Identify which cell holds the provided text, then report its [X, Y] central coordinate. 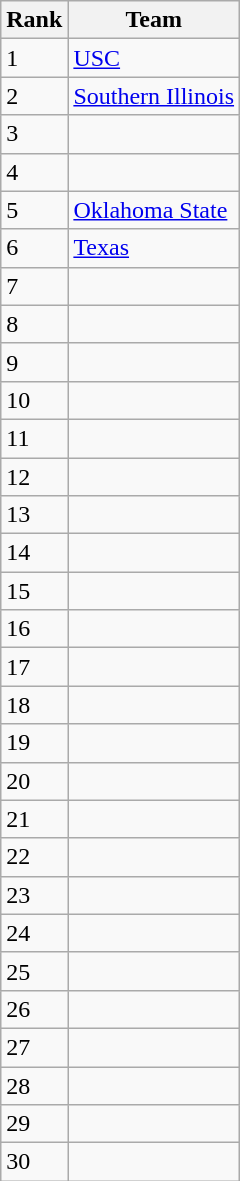
27 [34, 1047]
3 [34, 134]
26 [34, 1009]
USC [154, 58]
14 [34, 553]
2 [34, 96]
Rank [34, 20]
28 [34, 1085]
25 [34, 971]
11 [34, 438]
10 [34, 400]
24 [34, 933]
Southern Illinois [154, 96]
5 [34, 210]
29 [34, 1124]
Team [154, 20]
12 [34, 477]
21 [34, 819]
7 [34, 286]
18 [34, 705]
13 [34, 515]
20 [34, 781]
30 [34, 1162]
Texas [154, 248]
19 [34, 743]
4 [34, 172]
Oklahoma State [154, 210]
9 [34, 362]
22 [34, 857]
16 [34, 629]
6 [34, 248]
15 [34, 591]
17 [34, 667]
8 [34, 324]
23 [34, 895]
1 [34, 58]
